Return [X, Y] of the center of cell containing provided text 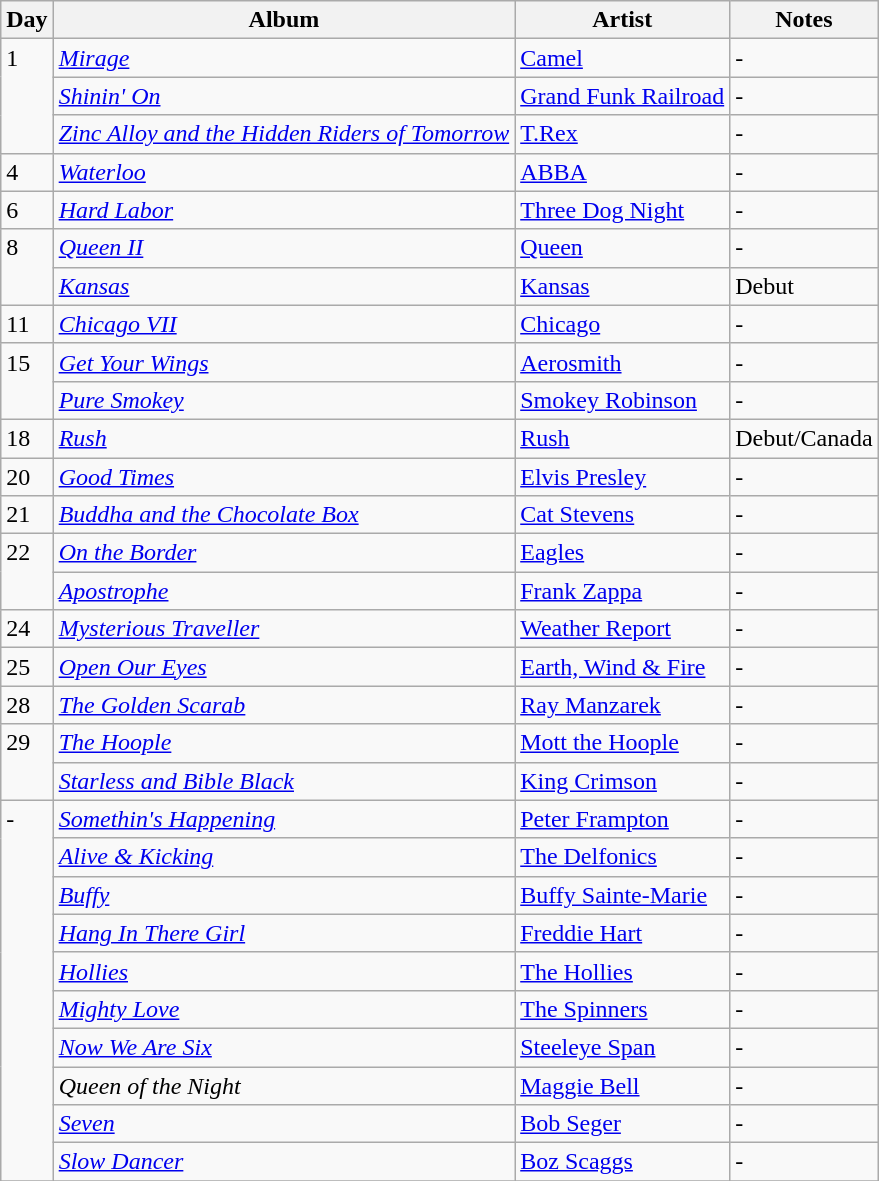
Now We Are Six [284, 1047]
Notes [804, 20]
Waterloo [284, 172]
Ray Manzarek [622, 705]
Buddha and the Chocolate Box [284, 515]
Mott the Hoople [622, 743]
The Delfonics [622, 857]
1 [27, 96]
Alive & Kicking [284, 857]
Hard Labor [284, 210]
Day [27, 20]
Apostrophe [284, 591]
Aerosmith [622, 362]
Peter Frampton [622, 819]
The Spinners [622, 1009]
Somethin's Happening [284, 819]
Queen II [284, 248]
22 [27, 572]
Open Our Eyes [284, 667]
Mighty Love [284, 1009]
Hang In There Girl [284, 933]
6 [27, 210]
ABBA [622, 172]
8 [27, 267]
Shinin' On [284, 96]
Album [284, 20]
29 [27, 762]
Slow Dancer [284, 1162]
Smokey Robinson [622, 400]
Pure Smokey [284, 400]
Get Your Wings [284, 362]
Buffy [284, 895]
Chicago [622, 324]
20 [27, 477]
T.Rex [622, 134]
Mysterious Traveller [284, 629]
Mirage [284, 58]
Weather Report [622, 629]
Freddie Hart [622, 933]
Queen [622, 248]
Debut [804, 286]
Hollies [284, 971]
Cat Stevens [622, 515]
Bob Seger [622, 1124]
Debut/Canada [804, 438]
25 [27, 667]
Maggie Bell [622, 1085]
Starless and Bible Black [284, 781]
Camel [622, 58]
The Hollies [622, 971]
The Hoople [284, 743]
Boz Scaggs [622, 1162]
Earth, Wind & Fire [622, 667]
Buffy Sainte-Marie [622, 895]
21 [27, 515]
11 [27, 324]
Queen of the Night [284, 1085]
Eagles [622, 553]
Chicago VII [284, 324]
18 [27, 438]
Artist [622, 20]
Seven [284, 1124]
15 [27, 381]
The Golden Scarab [284, 705]
Elvis Presley [622, 477]
24 [27, 629]
On the Border [284, 553]
Three Dog Night [622, 210]
Frank Zappa [622, 591]
28 [27, 705]
4 [27, 172]
Good Times [284, 477]
Zinc Alloy and the Hidden Riders of Tomorrow [284, 134]
Grand Funk Railroad [622, 96]
King Crimson [622, 781]
Steeleye Span [622, 1047]
